Search for the cell housing the specified text and yield its (X, Y) center coordinate. 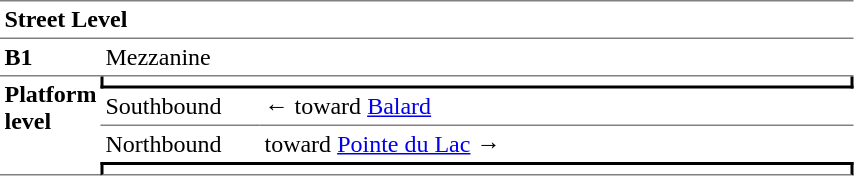
Northbound (180, 144)
Street Level (427, 20)
← toward Balard (557, 107)
Platform level (50, 126)
toward Pointe du Lac → (557, 144)
Southbound (180, 107)
B1 (50, 58)
Mezzanine (478, 58)
